Detect which cell encompasses the target text, then output its (X, Y) center coordinate. 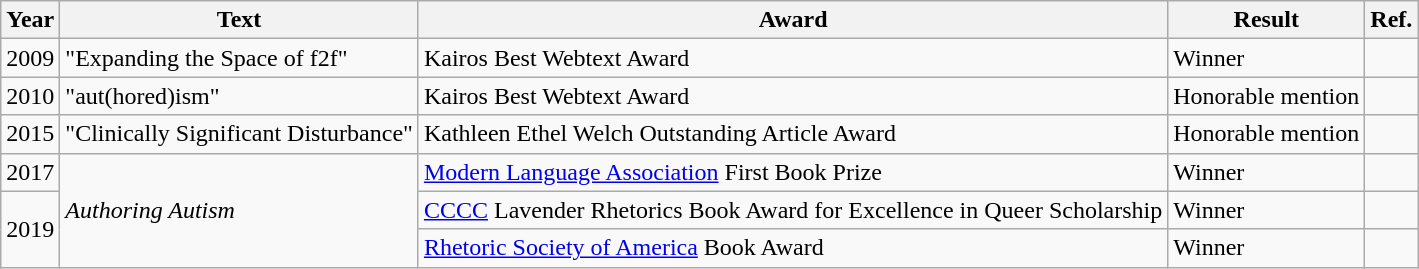
Award (792, 20)
Ref. (1392, 20)
2009 (30, 58)
Modern Language Association First Book Prize (792, 172)
CCCC Lavender Rhetorics Book Award for Excellence in Queer Scholarship (792, 210)
Year (30, 20)
2017 (30, 172)
Text (240, 20)
Authoring Autism (240, 210)
2015 (30, 134)
Rhetoric Society of America Book Award (792, 248)
2019 (30, 229)
Kathleen Ethel Welch Outstanding Article Award (792, 134)
Result (1266, 20)
"aut(hored)ism" (240, 96)
"Clinically Significant Disturbance" (240, 134)
"Expanding the Space of f2f" (240, 58)
2010 (30, 96)
